Return (X, Y) of the center of cell containing provided text 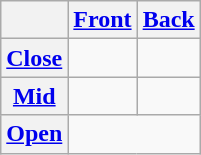
Back (168, 20)
Close (34, 58)
Open (34, 134)
Mid (34, 96)
Front (102, 20)
